Detect which cell encompasses the target text, then output its (X, Y) center coordinate. 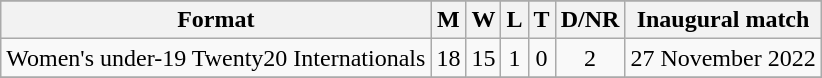
18 (448, 58)
L (514, 20)
Inaugural match (723, 20)
1 (514, 58)
W (484, 20)
Women's under-19 Twenty20 Internationals (216, 58)
27 November 2022 (723, 58)
15 (484, 58)
M (448, 20)
Format (216, 20)
0 (542, 58)
T (542, 20)
2 (590, 58)
D/NR (590, 20)
